Return the [X, Y] coordinate for the center point of the cell that contains the specified text.  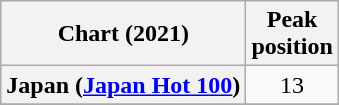
Japan (Japan Hot 100) [124, 85]
Chart (2021) [124, 34]
Peakposition [292, 34]
13 [292, 85]
